For the text-containing cell, return its midpoint in (x, y) coordinate format. 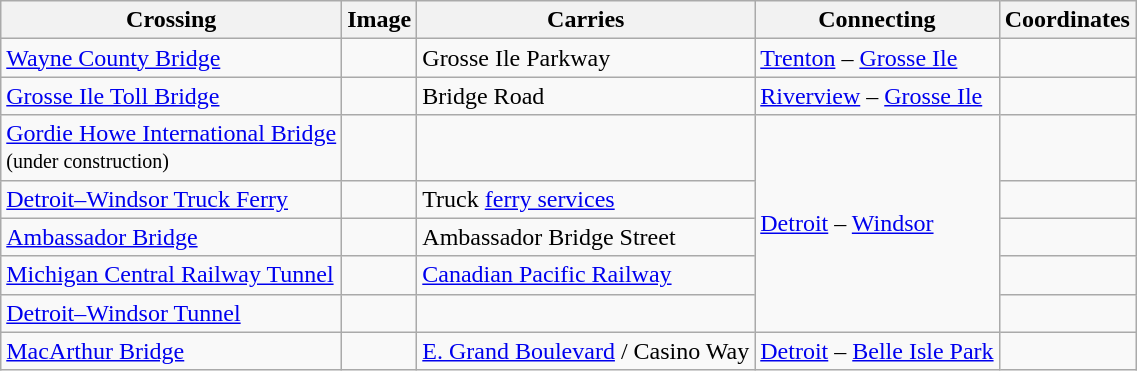
Wayne County Bridge (172, 58)
Canadian Pacific Railway (586, 275)
Michigan Central Railway Tunnel (172, 275)
Ambassador Bridge Street (586, 237)
Detroit – Windsor (877, 224)
Connecting (877, 20)
Detroit–Windsor Truck Ferry (172, 199)
Bridge Road (586, 96)
Trenton – Grosse Ile (877, 58)
MacArthur Bridge (172, 351)
Coordinates (1067, 20)
Ambassador Bridge (172, 237)
Grosse Ile Toll Bridge (172, 96)
Truck ferry services (586, 199)
Crossing (172, 20)
Grosse Ile Parkway (586, 58)
Image (380, 20)
Carries (586, 20)
Detroit–Windsor Tunnel (172, 313)
Detroit – Belle Isle Park (877, 351)
Riverview – Grosse Ile (877, 96)
Gordie Howe International Bridge(under construction) (172, 148)
E. Grand Boulevard / Casino Way (586, 351)
